Locate the cell with the specified text and output its [x, y] center coordinate. 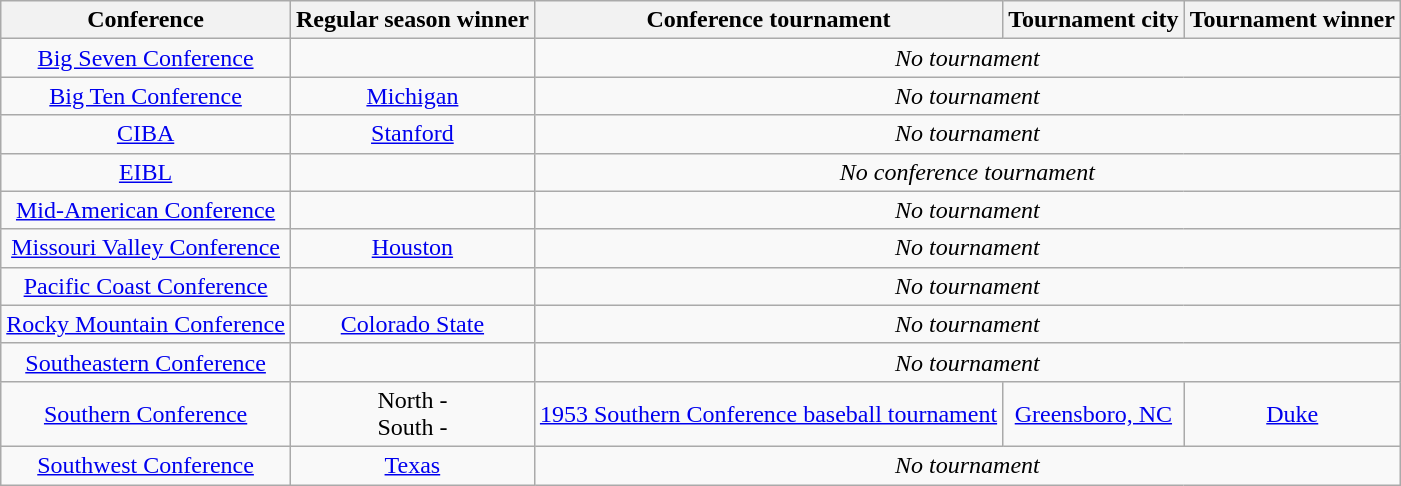
Big Seven Conference [146, 58]
Big Ten Conference [146, 96]
Houston [412, 248]
Southern Conference [146, 414]
Colorado State [412, 324]
Texas [412, 465]
No conference tournament [967, 172]
Rocky Mountain Conference [146, 324]
Mid-American Conference [146, 210]
Conference tournament [768, 20]
Conference [146, 20]
Michigan [412, 96]
Tournament winner [1292, 20]
Missouri Valley Conference [146, 248]
Stanford [412, 134]
Duke [1292, 414]
Regular season winner [412, 20]
Southwest Conference [146, 465]
North - South - [412, 414]
EIBL [146, 172]
Pacific Coast Conference [146, 286]
1953 Southern Conference baseball tournament [768, 414]
Greensboro, NC [1094, 414]
Tournament city [1094, 20]
Southeastern Conference [146, 362]
CIBA [146, 134]
